Return [X, Y] of the center of cell containing provided text 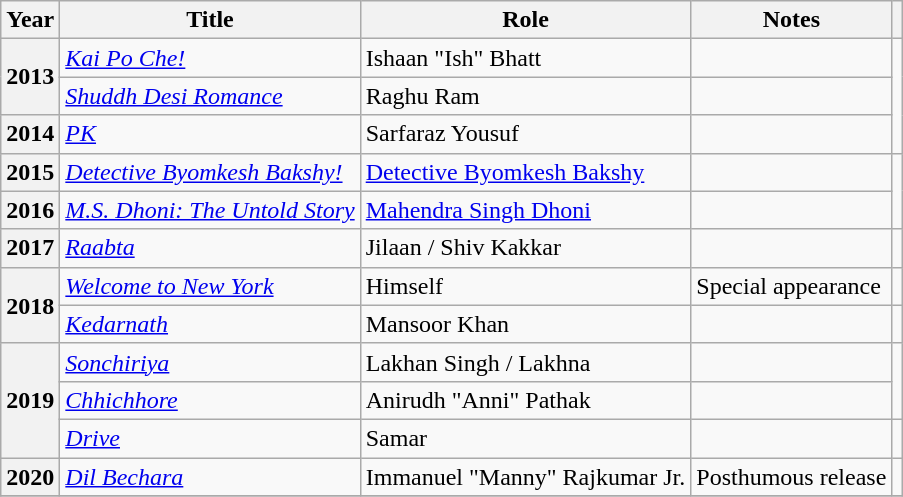
Raghu Ram [526, 96]
2016 [30, 210]
Welcome to New York [210, 286]
Anirudh "Anni" Pathak [526, 400]
Detective Byomkesh Bakshy! [210, 172]
PK [210, 134]
Sarfaraz Yousuf [526, 134]
Dil Bechara [210, 477]
Samar [526, 438]
Immanuel "Manny" Rajkumar Jr. [526, 477]
M.S. Dhoni: The Untold Story [210, 210]
Year [30, 20]
Jilaan / Shiv Kakkar [526, 248]
2019 [30, 400]
2020 [30, 477]
Mahendra Singh Dhoni [526, 210]
2015 [30, 172]
Posthumous release [792, 477]
Special appearance [792, 286]
Himself [526, 286]
Role [526, 20]
Mansoor Khan [526, 324]
Chhichhore [210, 400]
Lakhan Singh / Lakhna [526, 362]
Ishaan "Ish" Bhatt [526, 58]
2013 [30, 77]
2017 [30, 248]
2018 [30, 305]
Notes [792, 20]
Kai Po Che! [210, 58]
Kedarnath [210, 324]
Detective Byomkesh Bakshy [526, 172]
Drive [210, 438]
2014 [30, 134]
Title [210, 20]
Raabta [210, 248]
Sonchiriya [210, 362]
Shuddh Desi Romance [210, 96]
